Find where the given text appears and provide that cell's center as [x, y] coordinate. 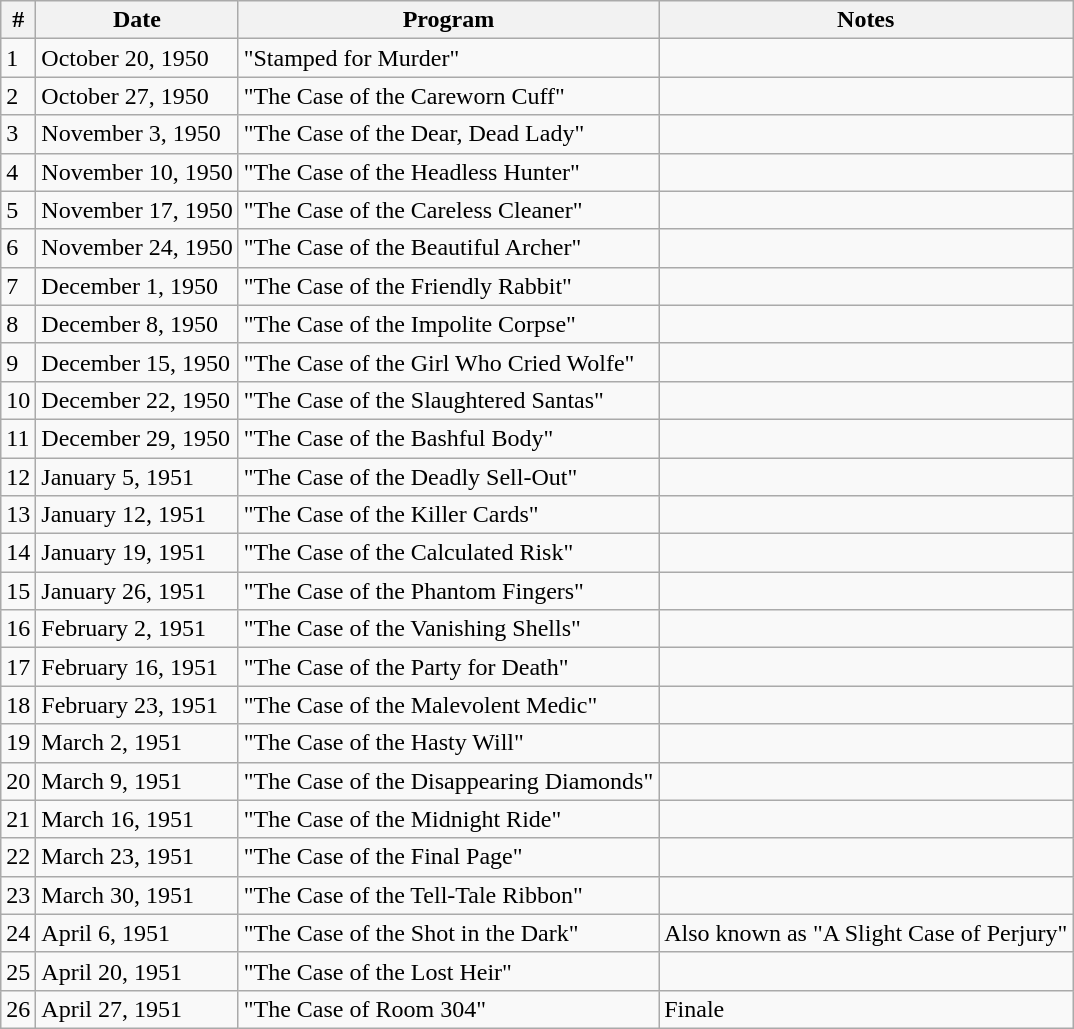
December 15, 1950 [137, 362]
March 16, 1951 [137, 819]
19 [18, 743]
"The Case of the Headless Hunter" [448, 172]
November 24, 1950 [137, 248]
January 19, 1951 [137, 553]
5 [18, 210]
November 10, 1950 [137, 172]
"Stamped for Murder" [448, 58]
16 [18, 629]
"The Case of the Bashful Body" [448, 438]
January 26, 1951 [137, 591]
"The Case of the Calculated Risk" [448, 553]
3 [18, 134]
"The Case of the Beautiful Archer" [448, 248]
April 27, 1951 [137, 1009]
4 [18, 172]
20 [18, 781]
13 [18, 515]
17 [18, 667]
March 2, 1951 [137, 743]
"The Case of Room 304" [448, 1009]
"The Case of the Careworn Cuff" [448, 96]
January 12, 1951 [137, 515]
February 16, 1951 [137, 667]
"The Case of the Girl Who Cried Wolfe" [448, 362]
"The Case of the Hasty Will" [448, 743]
18 [18, 705]
December 1, 1950 [137, 286]
"The Case of the Lost Heir" [448, 971]
December 8, 1950 [137, 324]
8 [18, 324]
1 [18, 58]
February 2, 1951 [137, 629]
"The Case of the Careless Cleaner" [448, 210]
23 [18, 895]
"The Case of the Phantom Fingers" [448, 591]
9 [18, 362]
April 20, 1951 [137, 971]
25 [18, 971]
2 [18, 96]
"The Case of the Friendly Rabbit" [448, 286]
"The Case of the Party for Death" [448, 667]
December 22, 1950 [137, 400]
February 23, 1951 [137, 705]
November 17, 1950 [137, 210]
"The Case of the Vanishing Shells" [448, 629]
October 27, 1950 [137, 96]
10 [18, 400]
21 [18, 819]
April 6, 1951 [137, 933]
Also known as "A Slight Case of Perjury" [866, 933]
December 29, 1950 [137, 438]
26 [18, 1009]
# [18, 20]
"The Case of the Disappearing Diamonds" [448, 781]
"The Case of the Dear, Dead Lady" [448, 134]
14 [18, 553]
"The Case of the Impolite Corpse" [448, 324]
15 [18, 591]
Date [137, 20]
"The Case of the Deadly Sell-Out" [448, 477]
October 20, 1950 [137, 58]
7 [18, 286]
Notes [866, 20]
"The Case of the Tell-Tale Ribbon" [448, 895]
"The Case of the Midnight Ride" [448, 819]
March 23, 1951 [137, 857]
"The Case of the Slaughtered Santas" [448, 400]
January 5, 1951 [137, 477]
"The Case of the Killer Cards" [448, 515]
Program [448, 20]
24 [18, 933]
6 [18, 248]
March 9, 1951 [137, 781]
March 30, 1951 [137, 895]
"The Case of the Malevolent Medic" [448, 705]
22 [18, 857]
11 [18, 438]
Finale [866, 1009]
"The Case of the Shot in the Dark" [448, 933]
12 [18, 477]
"The Case of the Final Page" [448, 857]
November 3, 1950 [137, 134]
